Return the [x, y] coordinate for the center point of the cell that contains the specified text.  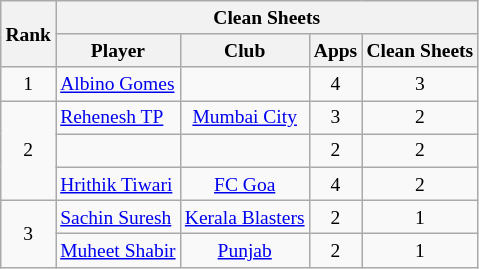
Club [244, 50]
Muheet Shabir [118, 250]
Apps [336, 50]
Rehenesh TP [118, 118]
Hrithik Tiwari [118, 184]
Rank [28, 34]
Mumbai City [244, 118]
FC Goa [244, 184]
Albino Gomes [118, 84]
Sachin Suresh [118, 216]
Punjab [244, 250]
Kerala Blasters [244, 216]
Player [118, 50]
